Pinpoint the cell where the given text exists, returning its [x, y] midpoint coordinate. 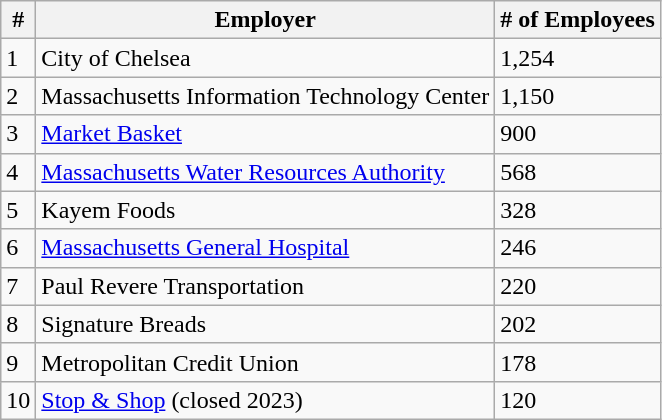
120 [578, 400]
Employer [266, 20]
9 [18, 362]
4 [18, 172]
900 [578, 134]
1,254 [578, 58]
# of Employees [578, 20]
1 [18, 58]
220 [578, 286]
5 [18, 210]
Metropolitan Credit Union [266, 362]
178 [578, 362]
202 [578, 324]
Market Basket [266, 134]
Massachusetts Water Resources Authority [266, 172]
3 [18, 134]
Stop & Shop (closed 2023) [266, 400]
10 [18, 400]
8 [18, 324]
1,150 [578, 96]
City of Chelsea [266, 58]
Signature Breads [266, 324]
246 [578, 248]
328 [578, 210]
6 [18, 248]
7 [18, 286]
# [18, 20]
Massachusetts Information Technology Center [266, 96]
Kayem Foods [266, 210]
568 [578, 172]
Paul Revere Transportation [266, 286]
Massachusetts General Hospital [266, 248]
2 [18, 96]
